Return [x, y] of the center of cell containing provided text 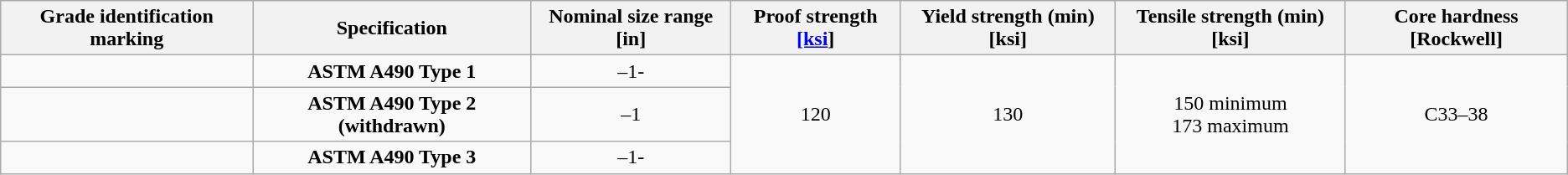
–1 [632, 114]
ASTM A490 Type 3 [392, 157]
Grade identification marking [127, 28]
150 minimum173 maximum [1230, 114]
120 [816, 114]
ASTM A490 Type 2 (withdrawn) [392, 114]
C33–38 [1456, 114]
Specification [392, 28]
Yield strength (min) [ksi] [1008, 28]
ASTM A490 Type 1 [392, 71]
Tensile strength (min) [ksi] [1230, 28]
Proof strength [ksi] [816, 28]
Nominal size range [in] [632, 28]
130 [1008, 114]
Core hardness [Rockwell] [1456, 28]
